Capture the cell that displays the provided text and extract its (x, y) central coordinate. 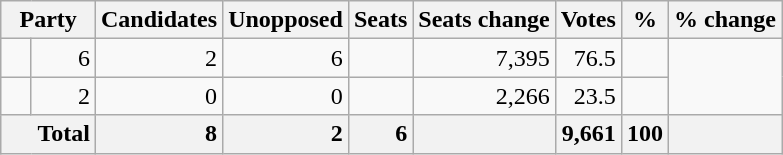
Seats change (484, 20)
Votes (588, 20)
23.5 (588, 96)
8 (160, 134)
100 (644, 134)
76.5 (588, 58)
Unopposed (286, 20)
% (644, 20)
2,266 (484, 96)
7,395 (484, 58)
9,661 (588, 134)
Party (48, 20)
Total (48, 134)
% change (724, 20)
Candidates (160, 20)
Seats (380, 20)
